Extract the (X, Y) coordinate from the center of the cell holding the provided text.  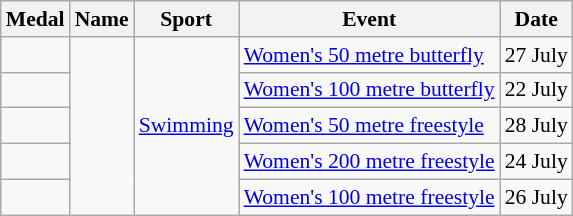
22 July (536, 90)
Women's 100 metre butterfly (370, 90)
Women's 50 metre butterfly (370, 55)
Name (102, 19)
27 July (536, 55)
Sport (186, 19)
28 July (536, 126)
Event (370, 19)
26 July (536, 197)
Women's 200 metre freestyle (370, 162)
Date (536, 19)
Women's 100 metre freestyle (370, 197)
Swimming (186, 126)
24 July (536, 162)
Medal (36, 19)
Women's 50 metre freestyle (370, 126)
